Detect which cell encompasses the target text, then output its (x, y) center coordinate. 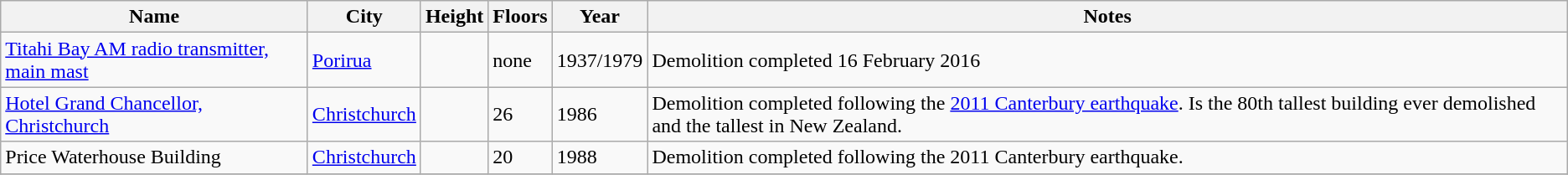
Porirua (364, 60)
20 (520, 157)
City (364, 17)
Demolition completed following the 2011 Canterbury earthquake. Is the 80th tallest building ever demolished and the tallest in New Zealand. (1107, 114)
Demolition completed 16 February 2016 (1107, 60)
Demolition completed following the 2011 Canterbury earthquake. (1107, 157)
Floors (520, 17)
1988 (600, 157)
Notes (1107, 17)
Titahi Bay AM radio transmitter, main mast (154, 60)
Name (154, 17)
Price Waterhouse Building (154, 157)
Height (454, 17)
1937/1979 (600, 60)
Hotel Grand Chancellor, Christchurch (154, 114)
Year (600, 17)
26 (520, 114)
none (520, 60)
1986 (600, 114)
